Output the (x, y) coordinate of the center of the cell containing the given text.  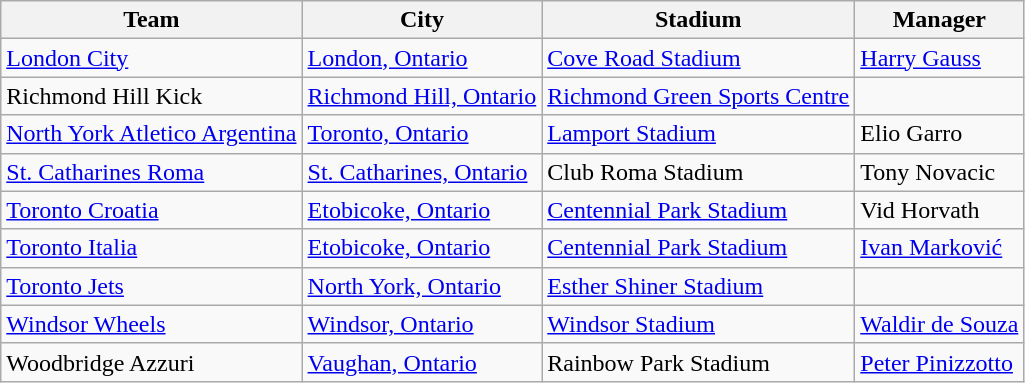
London City (152, 58)
Elio Garro (940, 134)
Richmond Green Sports Centre (698, 96)
Peter Pinizzotto (940, 362)
Ivan Marković (940, 248)
Vaughan, Ontario (422, 362)
Richmond Hill Kick (152, 96)
Toronto Jets (152, 286)
Windsor, Ontario (422, 324)
Toronto Italia (152, 248)
Manager (940, 20)
Cove Road Stadium (698, 58)
St. Catharines Roma (152, 172)
Woodbridge Azzuri (152, 362)
Toronto Croatia (152, 210)
North York, Ontario (422, 286)
City (422, 20)
Windsor Wheels (152, 324)
Esther Shiner Stadium (698, 286)
Stadium (698, 20)
North York Atletico Argentina (152, 134)
Windsor Stadium (698, 324)
Tony Novacic (940, 172)
Vid Horvath (940, 210)
Lamport Stadium (698, 134)
Waldir de Souza (940, 324)
London, Ontario (422, 58)
Team (152, 20)
St. Catharines, Ontario (422, 172)
Toronto, Ontario (422, 134)
Rainbow Park Stadium (698, 362)
Club Roma Stadium (698, 172)
Richmond Hill, Ontario (422, 96)
Harry Gauss (940, 58)
